From the cell containing the given text, extract its center point as [x, y] coordinate. 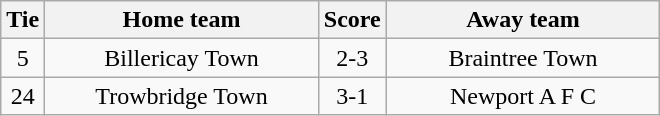
5 [23, 58]
Braintree Town [523, 58]
Newport A F C [523, 96]
Home team [182, 20]
Tie [23, 20]
24 [23, 96]
3-1 [352, 96]
Trowbridge Town [182, 96]
Billericay Town [182, 58]
Away team [523, 20]
2-3 [352, 58]
Score [352, 20]
